Identify which cell holds the provided text, then report its (X, Y) central coordinate. 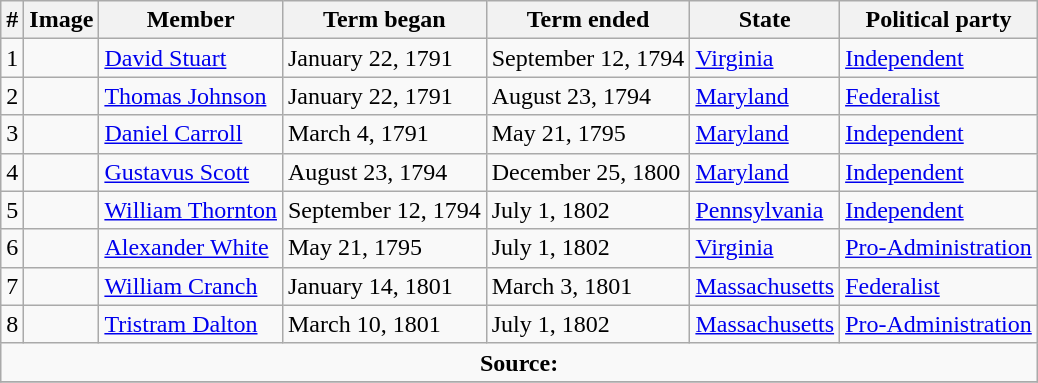
Image (62, 20)
2 (12, 96)
3 (12, 134)
Daniel Carroll (191, 134)
March 4, 1791 (384, 134)
Member (191, 20)
8 (12, 324)
March 10, 1801 (384, 324)
Political party (939, 20)
Tristram Dalton (191, 324)
6 (12, 248)
December 25, 1800 (588, 172)
4 (12, 172)
Pennsylvania (765, 210)
William Cranch (191, 286)
Alexander White (191, 248)
Term began (384, 20)
State (765, 20)
# (12, 20)
William Thornton (191, 210)
March 3, 1801 (588, 286)
7 (12, 286)
January 14, 1801 (384, 286)
Term ended (588, 20)
1 (12, 58)
David Stuart (191, 58)
5 (12, 210)
Thomas Johnson (191, 96)
Source: (520, 362)
Gustavus Scott (191, 172)
